Identify which cell holds the provided text, then report its [X, Y] central coordinate. 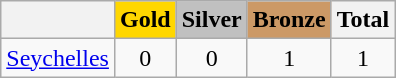
Total [363, 20]
Silver [212, 20]
Bronze [289, 20]
Seychelles [58, 58]
Gold [145, 20]
